From the cell containing the given text, extract its center point as (x, y) coordinate. 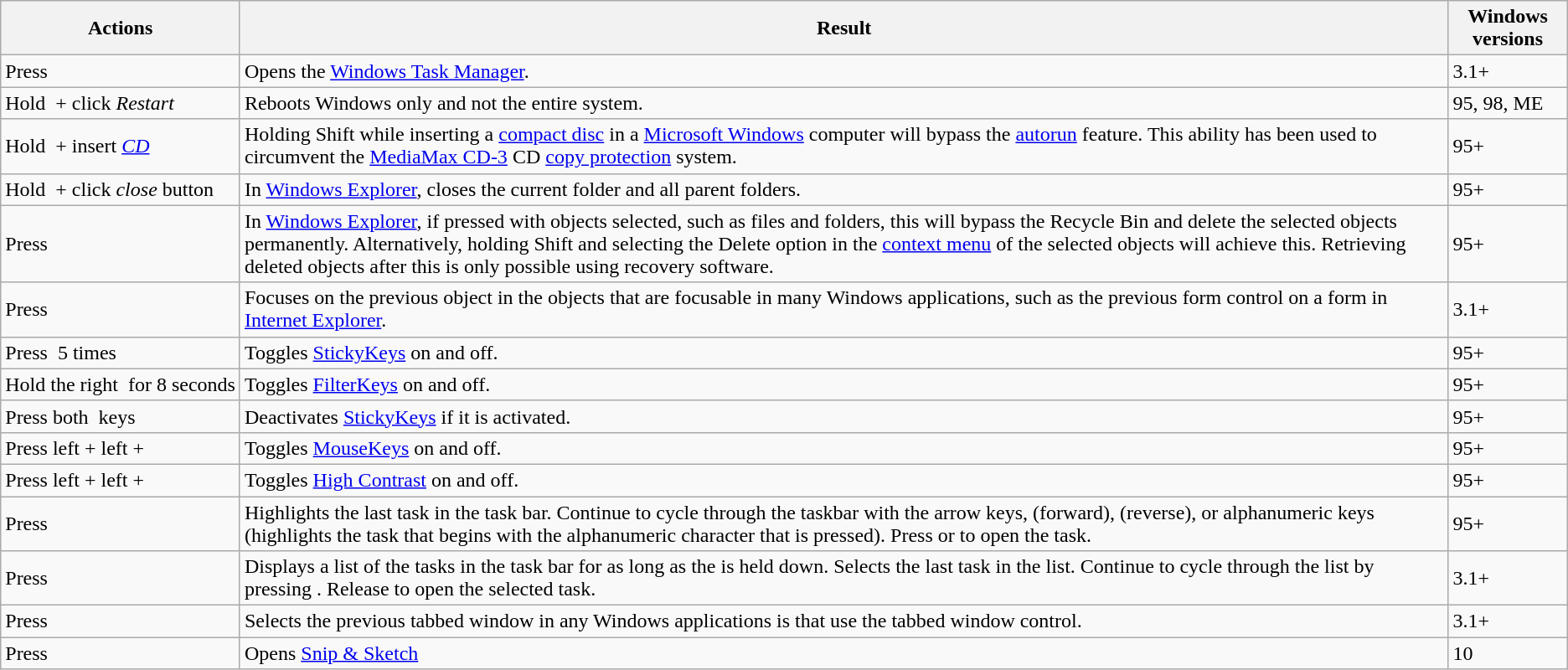
Hold + insert CD (121, 146)
Reboots Windows only and not the entire system. (843, 103)
Press 5 times (121, 353)
Opens Snip & Sketch (843, 653)
95, 98, ME (1508, 103)
Opens the Windows Task Manager. (843, 71)
Hold + click close button (121, 189)
10 (1508, 653)
Selects the previous tabbed window in any Windows applications is that use the tabbed window control. (843, 621)
Hold the right for 8 seconds (121, 384)
In Windows Explorer, closes the current folder and all parent folders. (843, 189)
Toggles MouseKeys on and off. (843, 448)
Toggles High Contrast on and off. (843, 480)
Press both keys (121, 416)
Deactivates StickyKeys if it is activated. (843, 416)
Toggles StickyKeys on and off. (843, 353)
Result (843, 28)
Windows versions (1508, 28)
Toggles FilterKeys on and off. (843, 384)
Hold + click Restart (121, 103)
Actions (121, 28)
